Detect which cell encompasses the target text, then output its (x, y) center coordinate. 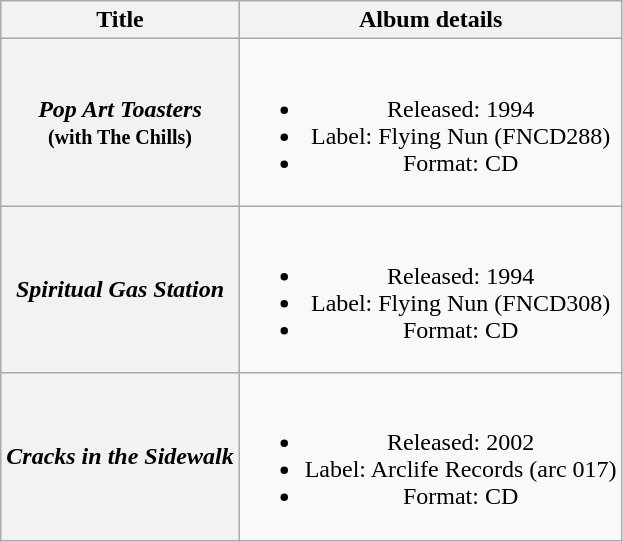
Released: 2002Label: Arclife Records (arc 017)Format: CD (430, 456)
Cracks in the Sidewalk (120, 456)
Album details (430, 20)
Pop Art Toasters(with The Chills) (120, 122)
Released: 1994Label: Flying Nun (FNCD288)Format: CD (430, 122)
Title (120, 20)
Spiritual Gas Station (120, 290)
Released: 1994Label: Flying Nun (FNCD308)Format: CD (430, 290)
